From the cell containing the given text, extract its center point as [x, y] coordinate. 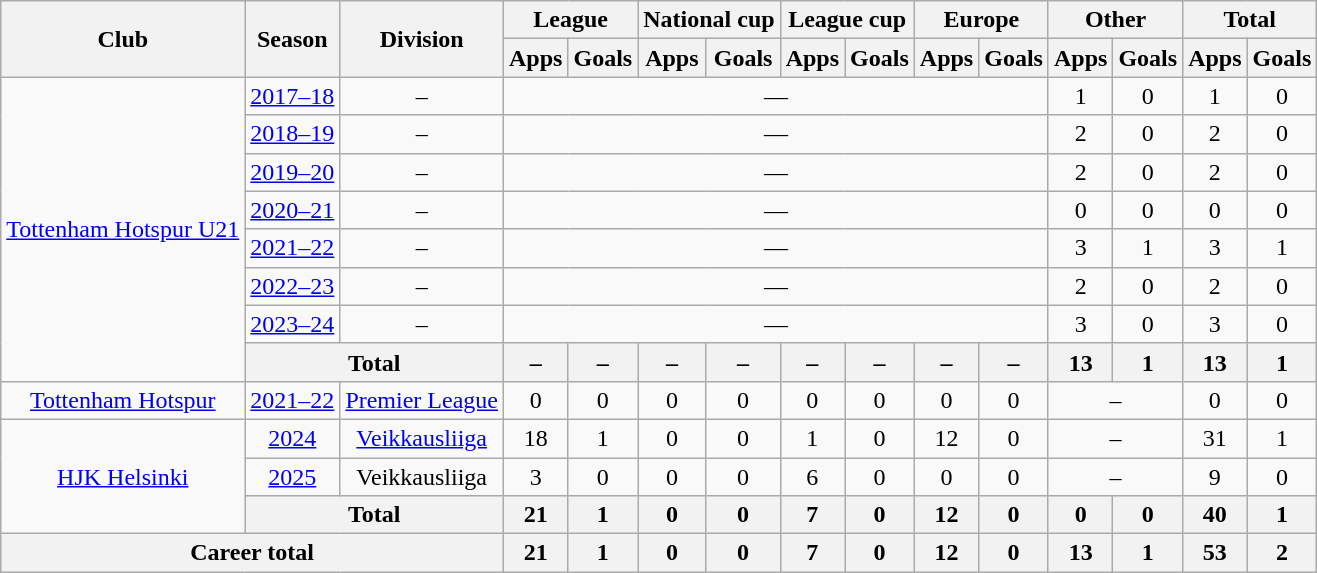
Club [123, 39]
Tottenham Hotspur U21 [123, 229]
2017–18 [292, 96]
Career total [252, 553]
2025 [292, 477]
31 [1215, 438]
18 [536, 438]
Other [1115, 20]
League cup [847, 20]
53 [1215, 553]
2020–21 [292, 210]
Europe [981, 20]
National cup [709, 20]
Premier League [422, 400]
2019–20 [292, 172]
Season [292, 39]
HJK Helsinki [123, 476]
2024 [292, 438]
9 [1215, 477]
2023–24 [292, 324]
40 [1215, 515]
6 [812, 477]
League [571, 20]
2018–19 [292, 134]
Division [422, 39]
Tottenham Hotspur [123, 400]
2022–23 [292, 286]
